Provide the (x, y) coordinate of the cell's center where the given text is located.  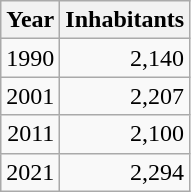
2021 (30, 172)
1990 (30, 58)
Year (30, 20)
Inhabitants (125, 20)
2,294 (125, 172)
2011 (30, 134)
2,140 (125, 58)
2,100 (125, 134)
2001 (30, 96)
2,207 (125, 96)
